Extract the (X, Y) coordinate from the center of the cell holding the provided text.  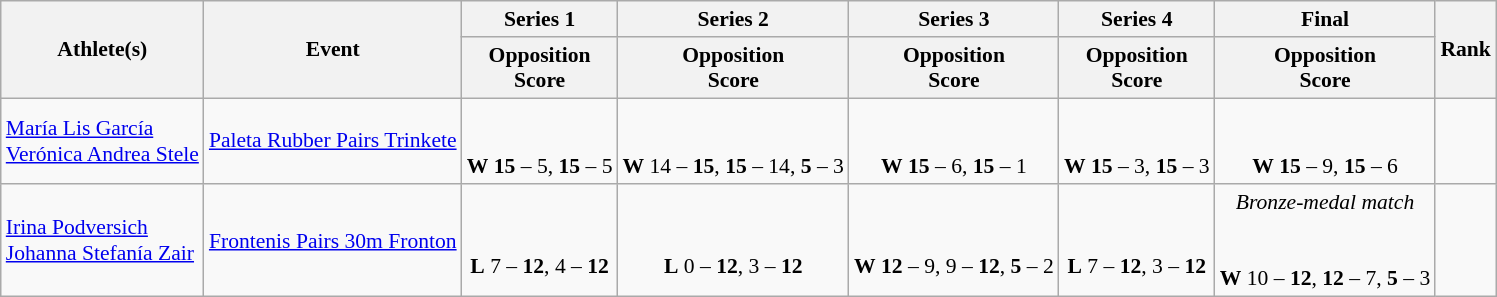
Bronze-medal matchW 10 – 12, 12 – 7, 5 – 3 (1326, 241)
Series 1 (540, 19)
L 0 – 12, 3 – 12 (734, 241)
Irina PodversichJohanna Stefanía Zair (102, 241)
W 15 – 3, 15 – 3 (1137, 142)
Paleta Rubber Pairs Trinkete (333, 142)
Series 3 (954, 19)
Final (1326, 19)
Frontenis Pairs 30m Fronton (333, 241)
L 7 – 12, 3 – 12 (1137, 241)
W 15 – 5, 15 – 5 (540, 142)
María Lis GarcíaVerónica Andrea Stele (102, 142)
Series 4 (1137, 19)
Athlete(s) (102, 50)
W 15 – 9, 15 – 6 (1326, 142)
W 12 – 9, 9 – 12, 5 – 2 (954, 241)
Event (333, 50)
Series 2 (734, 19)
W 14 – 15, 15 – 14, 5 – 3 (734, 142)
L 7 – 12, 4 – 12 (540, 241)
Rank (1466, 50)
W 15 – 6, 15 – 1 (954, 142)
